Identify which cell holds the provided text, then report its [X, Y] central coordinate. 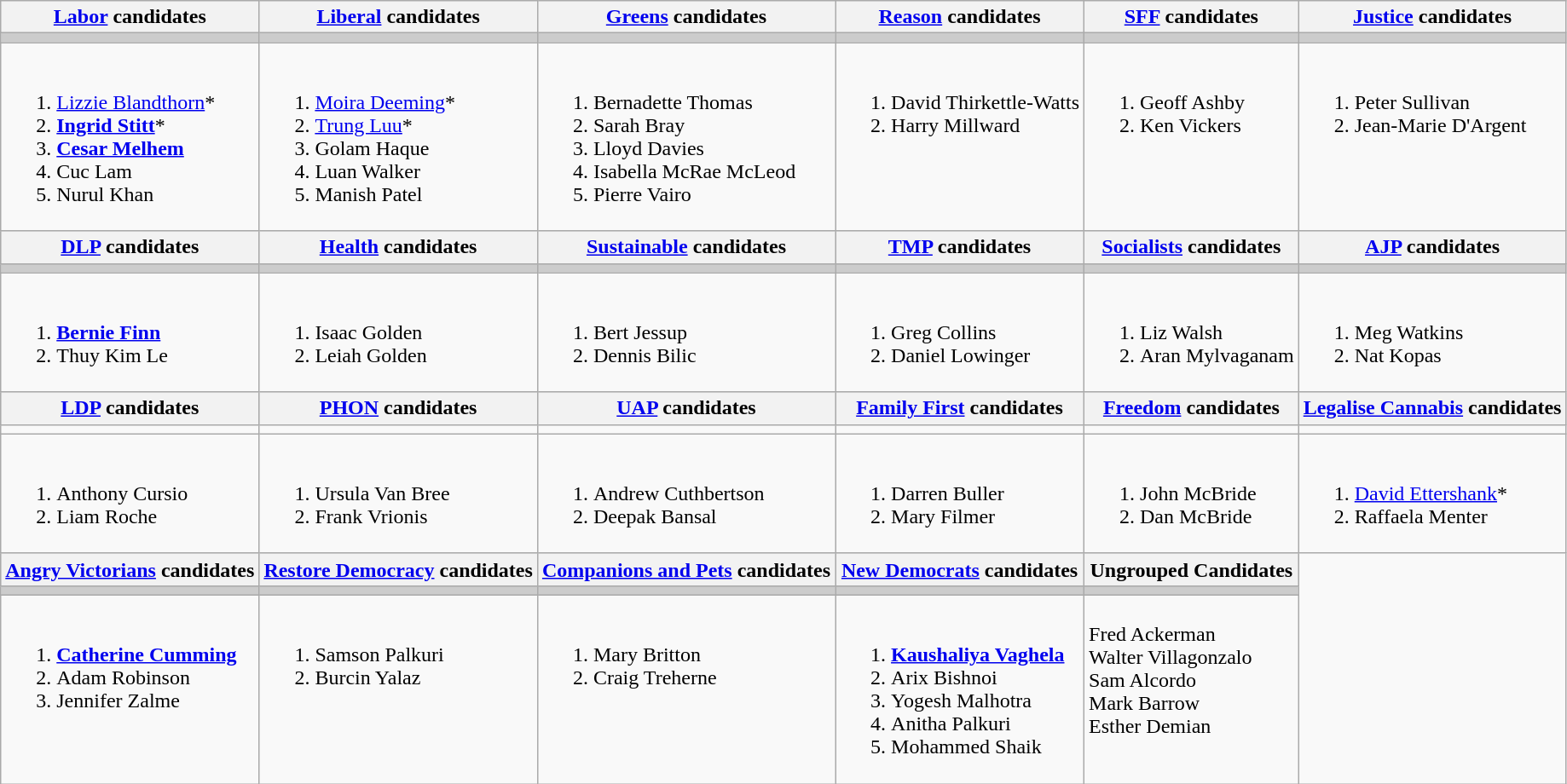
Andrew CuthbertsonDeepak Bansal [685, 493]
UAP candidates [685, 408]
Socialists candidates [1192, 247]
Angry Victorians candidates [130, 569]
Geoff AshbyKen Vickers [1192, 136]
Greens candidates [685, 17]
Companions and Pets candidates [685, 569]
David Thirkettle-WattsHarry Millward [960, 136]
Justice candidates [1432, 17]
Freedom candidates [1192, 408]
Bert JessupDennis Bilic [685, 332]
Isaac GoldenLeiah Golden [399, 332]
Kaushaliya VaghelaArix BishnoiYogesh MalhotraAnitha PalkuriMohammed Shaik [960, 689]
New Democrats candidates [960, 569]
Anthony CursioLiam Roche [130, 493]
John McBrideDan McBride [1192, 493]
Family First candidates [960, 408]
Liberal candidates [399, 17]
Greg CollinsDaniel Lowinger [960, 332]
Health candidates [399, 247]
PHON candidates [399, 408]
Lizzie Blandthorn*Ingrid Stitt*Cesar MelhemCuc LamNurul Khan [130, 136]
Ungrouped Candidates [1192, 569]
Legalise Cannabis candidates [1432, 408]
Moira Deeming*Trung Luu*Golam HaqueLuan WalkerManish Patel [399, 136]
Peter SullivanJean-Marie D'Argent [1432, 136]
Reason candidates [960, 17]
Fred Ackerman Walter Villagonzalo Sam Alcordo Mark Barrow Esther Demian [1192, 689]
Meg WatkinsNat Kopas [1432, 332]
LDP candidates [130, 408]
Mary BrittonCraig Treherne [685, 689]
Ursula Van BreeFrank Vrionis [399, 493]
Bernie FinnThuy Kim Le [130, 332]
TMP candidates [960, 247]
Sustainable candidates [685, 247]
Restore Democracy candidates [399, 569]
DLP candidates [130, 247]
David Ettershank*Raffaela Menter [1432, 493]
AJP candidates [1432, 247]
Labor candidates [130, 17]
Bernadette ThomasSarah BrayLloyd DaviesIsabella McRae McLeodPierre Vairo [685, 136]
SFF candidates [1192, 17]
Catherine CummingAdam RobinsonJennifer Zalme [130, 689]
Darren BullerMary Filmer [960, 493]
Liz WalshAran Mylvaganam [1192, 332]
Samson PalkuriBurcin Yalaz [399, 689]
